Find where the given text appears and provide that cell's center as [x, y] coordinate. 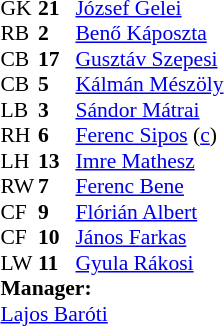
5 [57, 85]
10 [57, 237]
7 [57, 187]
6 [57, 135]
Manager: [112, 289]
Imre Mathesz [149, 161]
RB [19, 33]
Ferenc Sipos (c) [149, 135]
Gusztáv Szepesi [149, 59]
Benő Káposzta [149, 33]
Flórián Albert [149, 212]
Sándor Mátrai [149, 110]
Ferenc Bene [149, 187]
11 [57, 263]
2 [57, 33]
János Farkas [149, 237]
Kálmán Mészöly [149, 85]
LB [19, 110]
RH [19, 135]
17 [57, 59]
13 [57, 161]
9 [57, 212]
RW [19, 187]
3 [57, 110]
LH [19, 161]
LW [19, 263]
Gyula Rákosi [149, 263]
